Return the (X, Y) coordinate for the center point of the cell that contains the specified text.  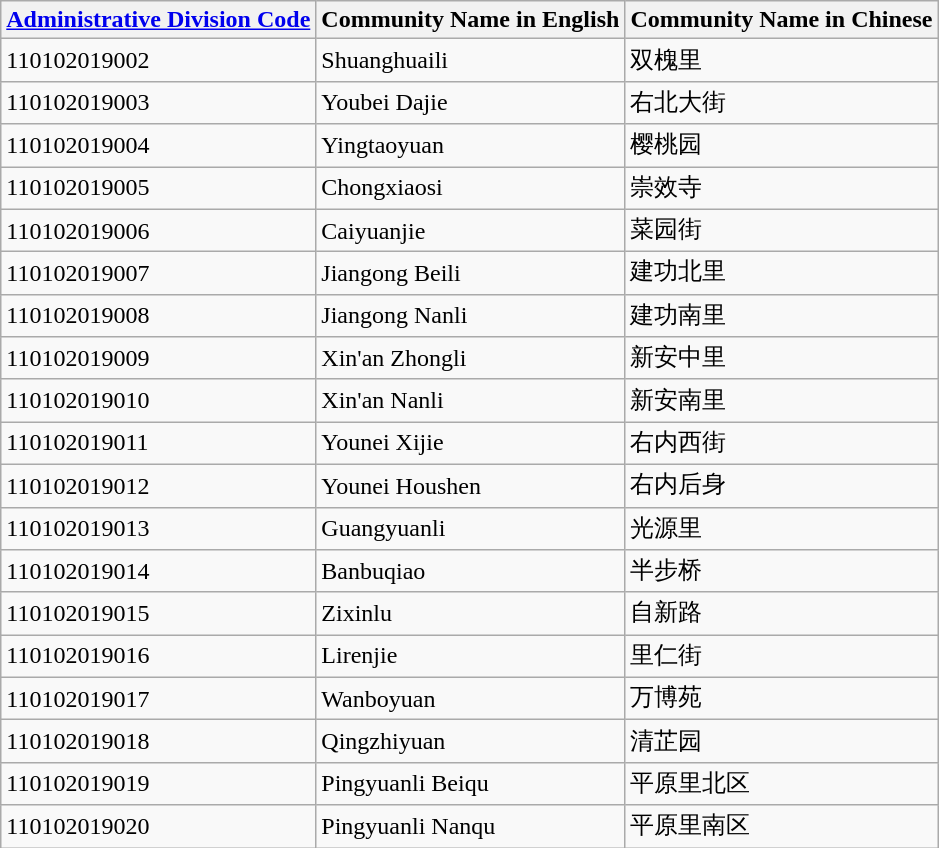
万博苑 (782, 698)
110102019019 (158, 784)
Banbuqiao (470, 572)
110102019017 (158, 698)
光源里 (782, 528)
Chongxiaosi (470, 188)
110102019013 (158, 528)
Younei Xijie (470, 444)
建功北里 (782, 274)
右内西街 (782, 444)
110102019004 (158, 146)
110102019018 (158, 742)
Jiangong Beili (470, 274)
Qingzhiyuan (470, 742)
新安南里 (782, 400)
110102019008 (158, 316)
110102019007 (158, 274)
Lirenjie (470, 656)
110102019002 (158, 60)
菜园街 (782, 230)
建功南里 (782, 316)
半步桥 (782, 572)
清芷园 (782, 742)
Zixinlu (470, 614)
Pingyuanli Beiqu (470, 784)
崇效寺 (782, 188)
Pingyuanli Nanqu (470, 826)
右内后身 (782, 486)
110102019012 (158, 486)
里仁街 (782, 656)
Jiangong Nanli (470, 316)
110102019006 (158, 230)
110102019009 (158, 358)
平原里北区 (782, 784)
Caiyuanjie (470, 230)
110102019005 (158, 188)
Administrative Division Code (158, 20)
Community Name in Chinese (782, 20)
樱桃园 (782, 146)
110102019015 (158, 614)
110102019003 (158, 102)
Community Name in English (470, 20)
110102019010 (158, 400)
110102019014 (158, 572)
Yingtaoyuan (470, 146)
Shuanghuaili (470, 60)
110102019020 (158, 826)
Wanboyuan (470, 698)
双槐里 (782, 60)
Younei Houshen (470, 486)
110102019011 (158, 444)
110102019016 (158, 656)
平原里南区 (782, 826)
新安中里 (782, 358)
Youbei Dajie (470, 102)
Xin'an Zhongli (470, 358)
右北大街 (782, 102)
Xin'an Nanli (470, 400)
Guangyuanli (470, 528)
自新路 (782, 614)
